Identify which cell holds the provided text, then report its (x, y) central coordinate. 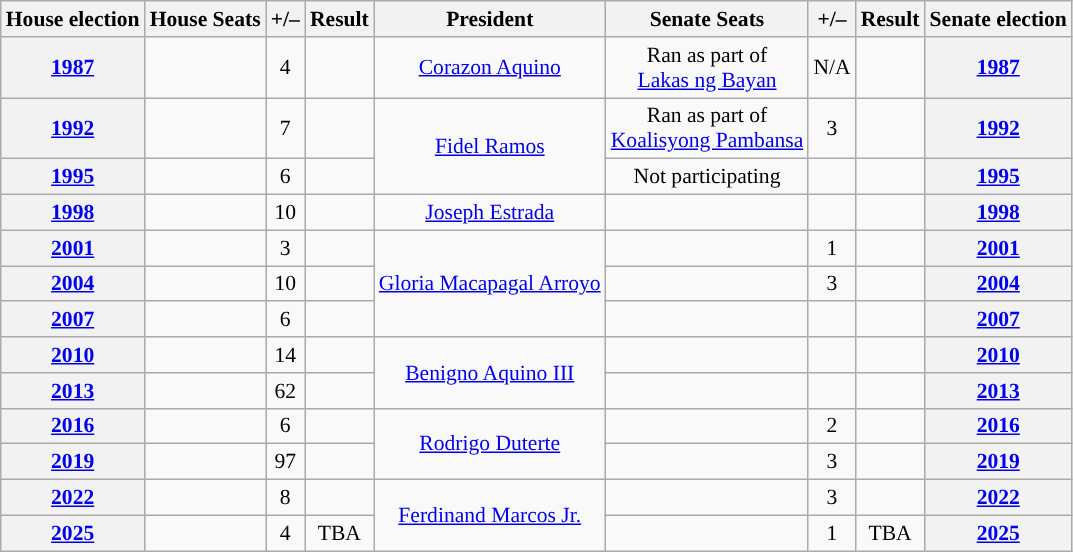
Benigno Aquino III (490, 372)
Ferdinand Marcos Jr. (490, 516)
2 (832, 426)
House election (73, 19)
Senate Seats (708, 19)
Rodrigo Duterte (490, 444)
President (490, 19)
8 (286, 498)
House Seats (206, 19)
7 (286, 128)
N/A (832, 68)
Gloria Macapagal Arroyo (490, 284)
14 (286, 355)
Senate election (998, 19)
Ran as part ofLakas ng Bayan (708, 68)
Corazon Aquino (490, 68)
62 (286, 391)
97 (286, 462)
Joseph Estrada (490, 213)
Ran as part ofKoalisyong Pambansa (708, 128)
Not participating (708, 177)
Fidel Ramos (490, 146)
